From the cell containing the given text, extract its center point as [x, y] coordinate. 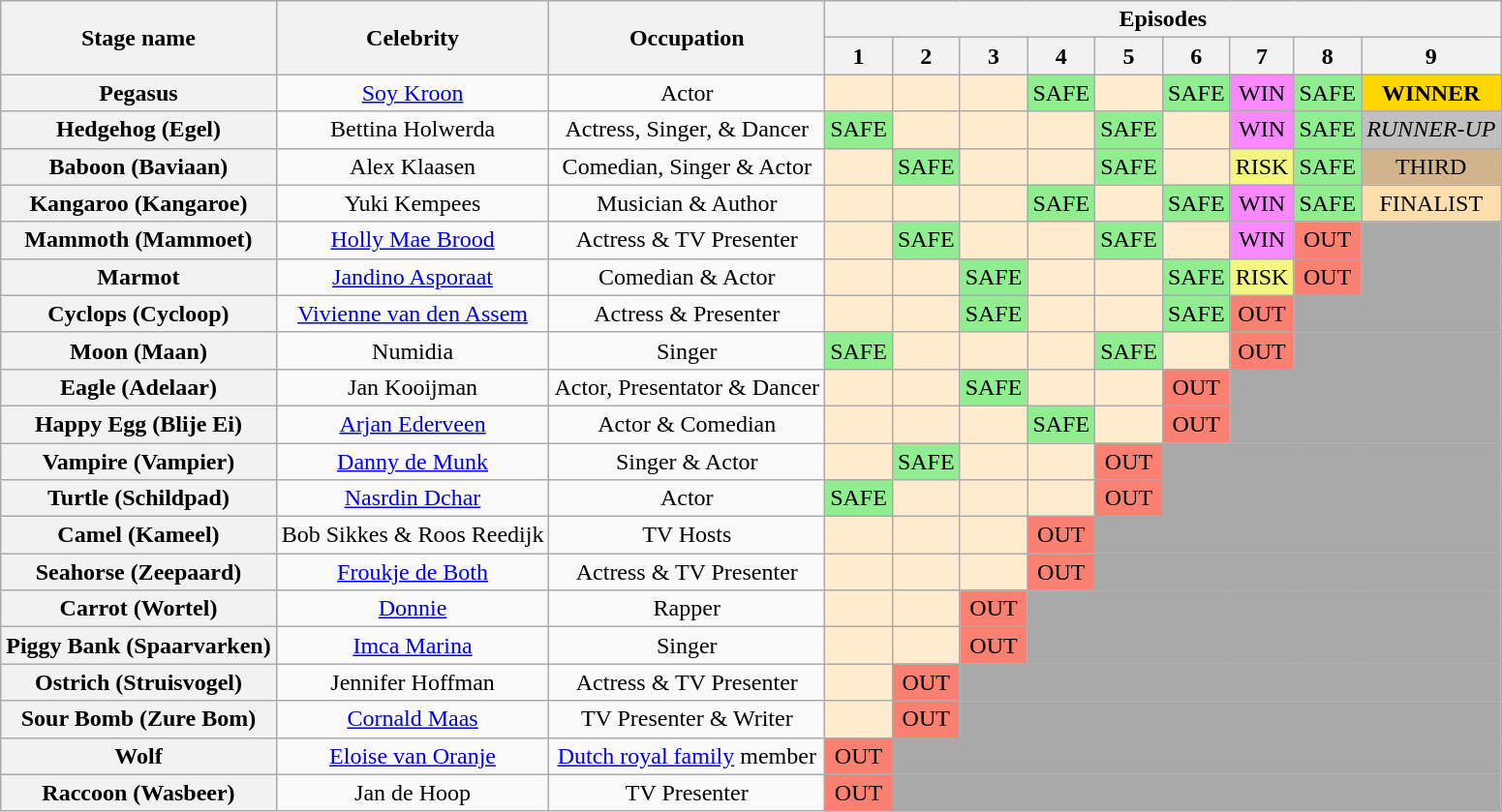
Ostrich (Struisvogel) [138, 682]
Turtle (Schildpad) [138, 498]
Vivienne van den Assem [413, 314]
Kangaroo (Kangaroe) [138, 203]
Actor, Presentator & Dancer [688, 387]
WINNER [1431, 93]
7 [1262, 56]
Stage name [138, 38]
3 [994, 56]
9 [1431, 56]
Marmot [138, 277]
Episodes [1163, 19]
Comedian, Singer & Actor [688, 166]
Occupation [688, 38]
TV Presenter [688, 793]
2 [926, 56]
Yuki Kempees [413, 203]
FINALIST [1431, 203]
6 [1196, 56]
Jandino Asporaat [413, 277]
Moon (Maan) [138, 350]
Jan Kooijman [413, 387]
Musician & Author [688, 203]
Wolf [138, 756]
Imca Marina [413, 646]
Nasrdin Dchar [413, 498]
Bettina Holwerda [413, 130]
Vampire (Vampier) [138, 462]
Bob Sikkes & Roos Reedijk [413, 535]
Carrot (Wortel) [138, 609]
Cyclops (Cycloop) [138, 314]
1 [859, 56]
5 [1129, 56]
8 [1328, 56]
Arjan Ederveen [413, 424]
Hedgehog (Egel) [138, 130]
THIRD [1431, 166]
Froukje de Both [413, 572]
Happy Egg (Blije Ei) [138, 424]
Actress & Presenter [688, 314]
Camel (Kameel) [138, 535]
4 [1061, 56]
Rapper [688, 609]
Numidia [413, 350]
Mammoth (Mammoet) [138, 240]
Seahorse (Zeepaard) [138, 572]
Comedian & Actor [688, 277]
Baboon (Baviaan) [138, 166]
Actress, Singer, & Dancer [688, 130]
RUNNER-UP [1431, 130]
Pegasus [138, 93]
TV Presenter & Writer [688, 719]
Piggy Bank (Spaarvarken) [138, 646]
Eloise van Oranje [413, 756]
Jennifer Hoffman [413, 682]
TV Hosts [688, 535]
Raccoon (Wasbeer) [138, 793]
Cornald Maas [413, 719]
Dutch royal family member [688, 756]
Alex Klaasen [413, 166]
Singer & Actor [688, 462]
Danny de Munk [413, 462]
Actor & Comedian [688, 424]
Donnie [413, 609]
Soy Kroon [413, 93]
Sour Bomb (Zure Bom) [138, 719]
Jan de Hoop [413, 793]
Eagle (Adelaar) [138, 387]
Holly Mae Brood [413, 240]
Celebrity [413, 38]
